Output the [x, y] coordinate of the center of the cell containing the given text.  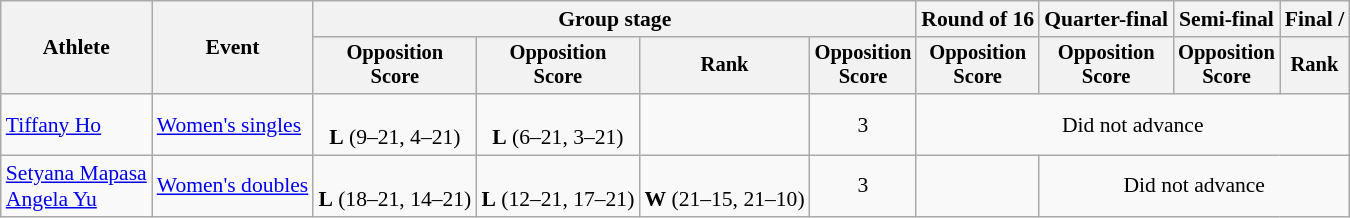
L (6–21, 3–21) [558, 124]
Women's doubles [233, 186]
W (21–15, 21–10) [724, 186]
Final / [1315, 19]
Tiffany Ho [76, 124]
L (12–21, 17–21) [558, 186]
Round of 16 [978, 19]
Group stage [614, 19]
Semi-final [1226, 19]
Athlete [76, 48]
Women's singles [233, 124]
Setyana MapasaAngela Yu [76, 186]
Quarter-final [1106, 19]
Event [233, 48]
L (9–21, 4–21) [394, 124]
L (18–21, 14–21) [394, 186]
